Return the [X, Y] coordinate for the center point of the cell that contains the specified text.  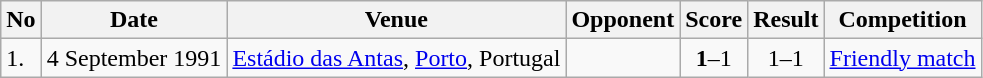
Opponent [623, 20]
Estádio das Antas, Porto, Portugal [396, 58]
Venue [396, 20]
Friendly match [902, 58]
4 September 1991 [134, 58]
Result [786, 20]
Date [134, 20]
No [21, 20]
Competition [902, 20]
1. [21, 58]
Score [714, 20]
